Find where the given text appears and provide that cell's center as [X, Y] coordinate. 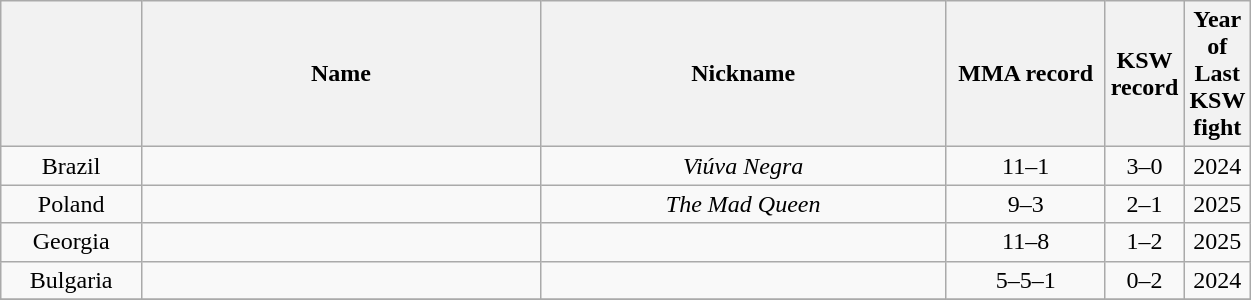
MMA record [1026, 74]
Year of Last KSW fight [1218, 74]
Name [342, 74]
Nickname [743, 74]
KSW record [1144, 74]
5–5–1 [1026, 280]
9–3 [1026, 204]
Georgia [72, 242]
11–1 [1026, 166]
Bulgaria [72, 280]
2–1 [1144, 204]
The Mad Queen [743, 204]
3–0 [1144, 166]
Viúva Negra [743, 166]
Brazil [72, 166]
Poland [72, 204]
1–2 [1144, 242]
0–2 [1144, 280]
11–8 [1026, 242]
